Return [x, y] of the center of cell containing provided text 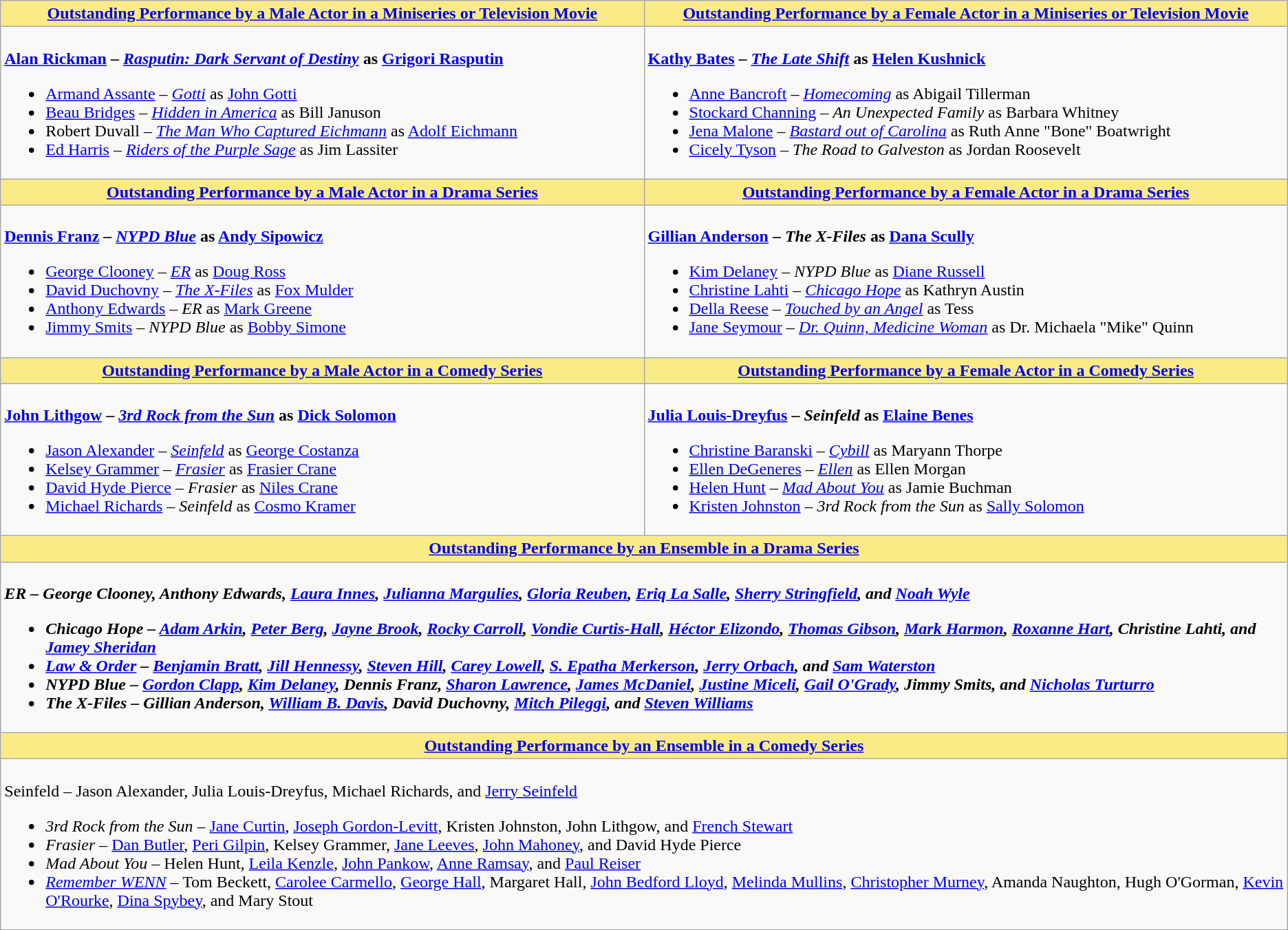
Outstanding Performance by a Male Actor in a Drama Series [322, 192]
Outstanding Performance by a Male Actor in a Miniseries or Television Movie [322, 14]
Outstanding Performance by an Ensemble in a Drama Series [644, 549]
Outstanding Performance by a Male Actor in a Comedy Series [322, 370]
Outstanding Performance by a Female Actor in a Drama Series [966, 192]
Outstanding Performance by an Ensemble in a Comedy Series [644, 746]
Outstanding Performance by a Female Actor in a Miniseries or Television Movie [966, 14]
Outstanding Performance by a Female Actor in a Comedy Series [966, 370]
